Search for the cell housing the specified text and yield its (X, Y) center coordinate. 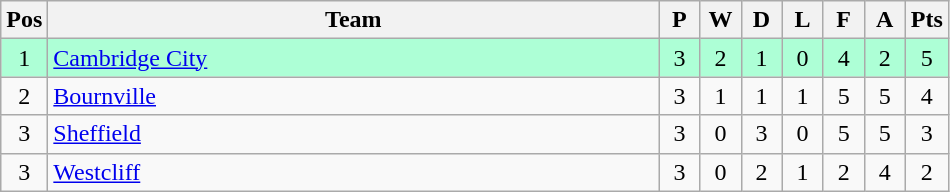
D (762, 20)
W (720, 20)
P (680, 20)
L (802, 20)
Sheffield (354, 134)
Westcliff (354, 172)
Pos (24, 20)
A (884, 20)
Bournville (354, 96)
F (844, 20)
Pts (926, 20)
Team (354, 20)
Cambridge City (354, 58)
